Provide the (x, y) coordinate of the cell's center where the given text is located.  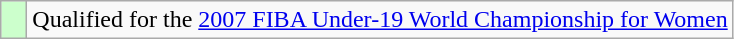
Qualified for the 2007 FIBA Under-19 World Championship for Women (380, 20)
